Provide the [X, Y] coordinate of the cell's center where the given text is located.  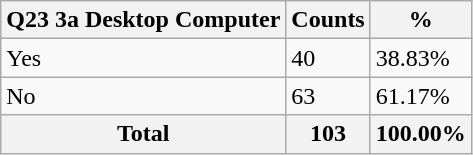
Q23 3a Desktop Computer [144, 20]
61.17% [420, 96]
103 [328, 134]
Yes [144, 58]
38.83% [420, 58]
No [144, 96]
63 [328, 96]
100.00% [420, 134]
Counts [328, 20]
Total [144, 134]
40 [328, 58]
% [420, 20]
